Return the [X, Y] coordinate for the center point of the cell that contains the specified text.  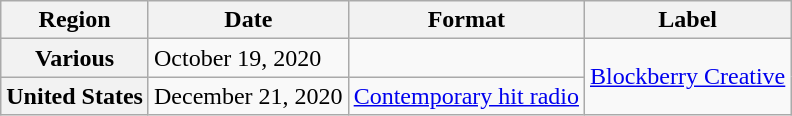
Label [687, 20]
Date [248, 20]
Region [75, 20]
Format [466, 20]
United States [75, 96]
Contemporary hit radio [466, 96]
Various [75, 58]
Blockberry Creative [687, 77]
October 19, 2020 [248, 58]
December 21, 2020 [248, 96]
